Determine the [X, Y] coordinate at the center of the cell enclosing the given text.  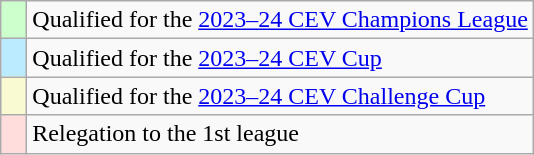
Qualified for the 2023–24 CEV Cup [280, 58]
Relegation to the 1st league [280, 134]
Qualified for the 2023–24 CEV Challenge Cup [280, 96]
Qualified for the 2023–24 CEV Champions League [280, 20]
